Pinpoint the cell where the given text exists, returning its (x, y) midpoint coordinate. 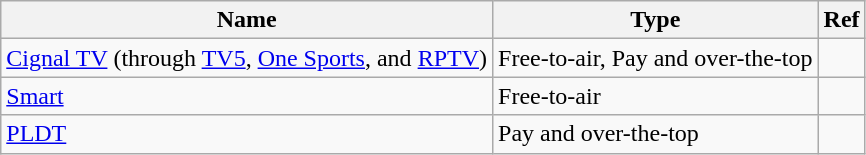
Cignal TV (through TV5, One Sports, and RPTV) (247, 58)
Type (656, 20)
Name (247, 20)
Pay and over-the-top (656, 134)
Free-to-air (656, 96)
Ref (842, 20)
Smart (247, 96)
PLDT (247, 134)
Free-to-air, Pay and over-the-top (656, 58)
